From the cell containing the given text, extract its center point as (X, Y) coordinate. 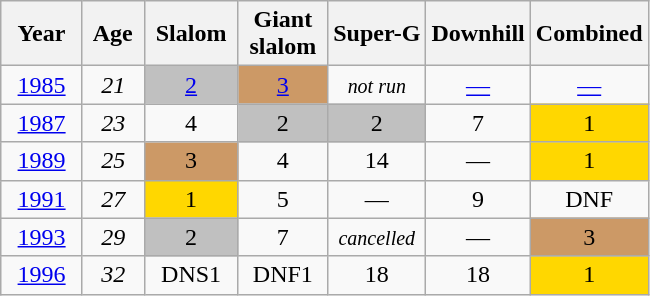
1991 (42, 199)
1985 (42, 85)
23 (113, 123)
25 (113, 161)
Downhill (478, 34)
cancelled (377, 237)
21 (113, 85)
DNS1 (191, 275)
27 (113, 199)
Super-G (377, 34)
Giant slalom (283, 34)
Year (42, 34)
1996 (42, 275)
1989 (42, 161)
Slalom (191, 34)
1987 (42, 123)
Combined (589, 34)
DNF (589, 199)
14 (377, 161)
9 (478, 199)
5 (283, 199)
1993 (42, 237)
32 (113, 275)
Age (113, 34)
DNF1 (283, 275)
29 (113, 237)
not run (377, 85)
